Search for the cell housing the specified text and yield its (X, Y) center coordinate. 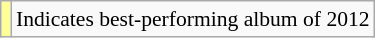
Indicates best-performing album of 2012 (193, 19)
